Return (X, Y) of the center of cell containing provided text 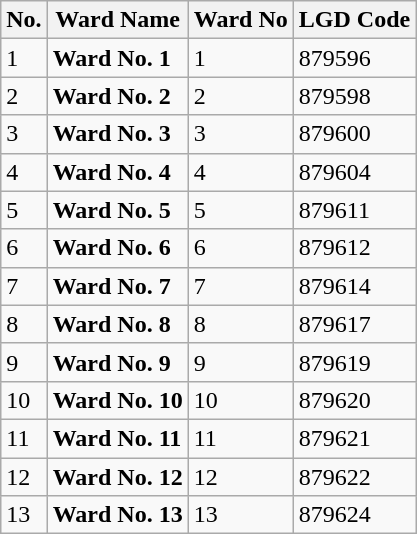
879614 (354, 286)
Ward No. 13 (118, 515)
879604 (354, 172)
879611 (354, 210)
Ward No. 9 (118, 362)
Ward No. 12 (118, 477)
Ward No. 6 (118, 248)
879596 (354, 58)
879619 (354, 362)
Ward Name (118, 20)
Ward No (240, 20)
Ward No. 1 (118, 58)
879624 (354, 515)
Ward No. 3 (118, 134)
Ward No. 8 (118, 324)
No. (24, 20)
879612 (354, 248)
879622 (354, 477)
879617 (354, 324)
879620 (354, 400)
Ward No. 5 (118, 210)
Ward No. 4 (118, 172)
LGD Code (354, 20)
Ward No. 11 (118, 438)
879598 (354, 96)
Ward No. 2 (118, 96)
Ward No. 10 (118, 400)
Ward No. 7 (118, 286)
879621 (354, 438)
879600 (354, 134)
